Output the [X, Y] coordinate of the center of the cell containing the given text.  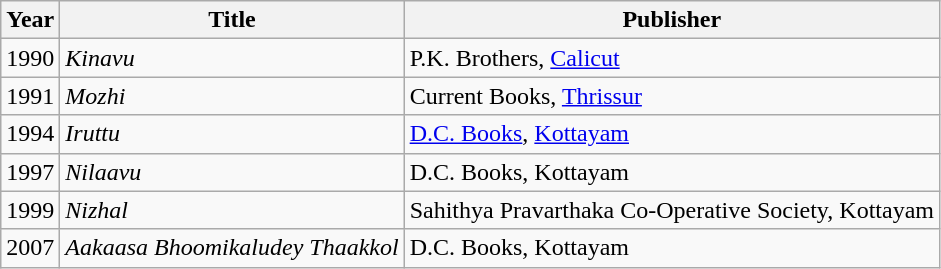
Year [30, 20]
Mozhi [232, 96]
P.K. Brothers, Calicut [672, 58]
Sahithya Pravarthaka Co-Operative Society, Kottayam [672, 210]
Iruttu [232, 134]
1990 [30, 58]
Publisher [672, 20]
Nilaavu [232, 172]
1994 [30, 134]
Title [232, 20]
2007 [30, 248]
1991 [30, 96]
Aakaasa Bhoomikaludey Thaakkol [232, 248]
Nizhal [232, 210]
1999 [30, 210]
Kinavu [232, 58]
1997 [30, 172]
Current Books, Thrissur [672, 96]
